Output the (X, Y) coordinate of the center of the cell containing the given text.  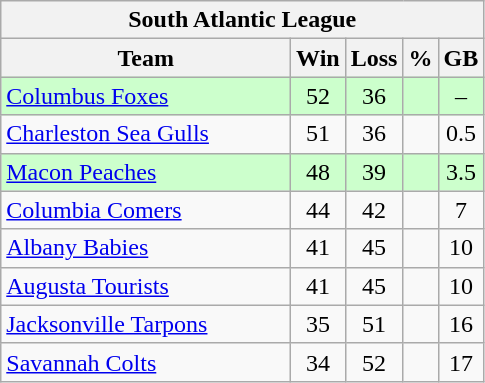
Augusta Tourists (146, 286)
17 (461, 362)
0.5 (461, 134)
South Atlantic League (242, 20)
Savannah Colts (146, 362)
GB (461, 58)
3.5 (461, 172)
Columbus Foxes (146, 96)
Albany Babies (146, 248)
42 (374, 210)
35 (318, 324)
Jacksonville Tarpons (146, 324)
48 (318, 172)
7 (461, 210)
Team (146, 58)
Loss (374, 58)
Columbia Comers (146, 210)
16 (461, 324)
39 (374, 172)
Macon Peaches (146, 172)
– (461, 96)
Win (318, 58)
Charleston Sea Gulls (146, 134)
44 (318, 210)
% (420, 58)
34 (318, 362)
